Output the [x, y] coordinate of the center of the cell containing the given text.  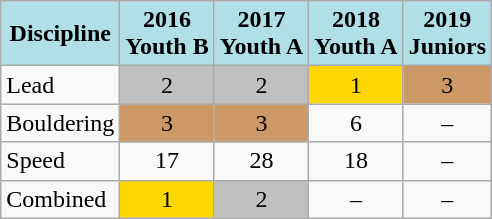
2019Juniors [447, 34]
Discipline [60, 34]
Lead [60, 85]
2018Youth A [356, 34]
2016Youth B [167, 34]
Combined [60, 199]
6 [356, 123]
Speed [60, 161]
28 [261, 161]
Bouldering [60, 123]
2017Youth A [261, 34]
17 [167, 161]
18 [356, 161]
